Provide the (X, Y) coordinate of the cell's center where the given text is located.  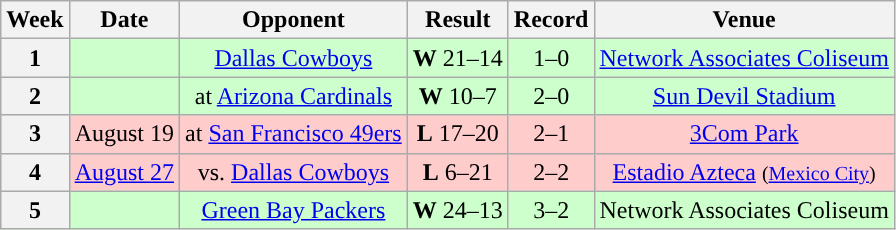
vs. Dallas Cowboys (294, 172)
Record (551, 20)
3 (35, 134)
Venue (744, 20)
August 27 (124, 172)
W 24–13 (458, 210)
L 6–21 (458, 172)
2–0 (551, 96)
2–2 (551, 172)
3–2 (551, 210)
Dallas Cowboys (294, 58)
1 (35, 58)
L 17–20 (458, 134)
Week (35, 20)
Sun Devil Stadium (744, 96)
5 (35, 210)
Result (458, 20)
3Com Park (744, 134)
W 21–14 (458, 58)
at Arizona Cardinals (294, 96)
1–0 (551, 58)
2 (35, 96)
W 10–7 (458, 96)
Date (124, 20)
4 (35, 172)
Estadio Azteca (Mexico City) (744, 172)
at San Francisco 49ers (294, 134)
August 19 (124, 134)
Opponent (294, 20)
Green Bay Packers (294, 210)
2–1 (551, 134)
